Scan for the cell matching the given text and deliver its [X, Y] coordinate at center. 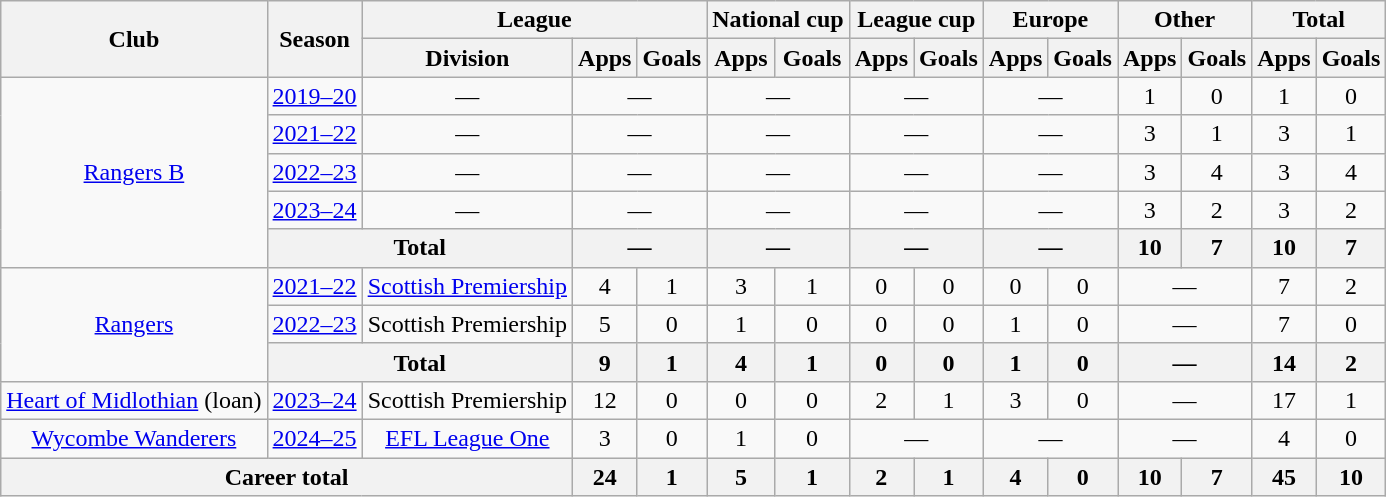
EFL League One [467, 438]
2024–25 [314, 438]
Season [314, 39]
Club [134, 39]
Europe [1050, 20]
12 [605, 400]
14 [1284, 362]
Rangers [134, 324]
Heart of Midlothian (loan) [134, 400]
17 [1284, 400]
24 [605, 477]
45 [1284, 477]
League [534, 20]
Division [467, 58]
League cup [916, 20]
Rangers B [134, 172]
Career total [287, 477]
Other [1185, 20]
2019–20 [314, 96]
9 [605, 362]
Wycombe Wanderers [134, 438]
National cup [778, 20]
